For the text-containing cell, return its midpoint in [x, y] coordinate format. 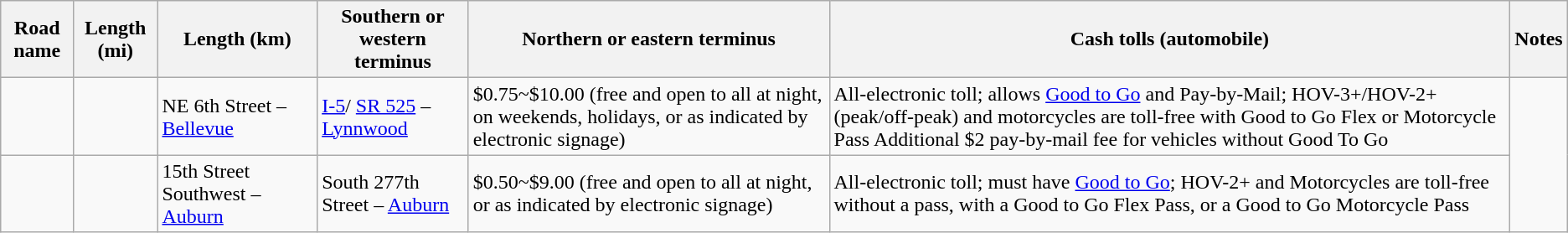
Southern or western terminus [393, 39]
Length (mi) [116, 39]
South 277th Street – Auburn [393, 194]
Notes [1539, 39]
I-5/ SR 525 – Lynnwood [393, 116]
Northern or eastern terminus [648, 39]
NE 6th Street – Bellevue [238, 116]
$0.75~$10.00 (free and open to all at night, on weekends, holidays, or as indicated by electronic signage) [648, 116]
15th Street Southwest – Auburn [238, 194]
Cash tolls (automobile) [1169, 39]
$0.50~$9.00 (free and open to all at night, or as indicated by electronic signage) [648, 194]
Length (km) [238, 39]
Road name [37, 39]
